Find where the given text appears and provide that cell's center as [x, y] coordinate. 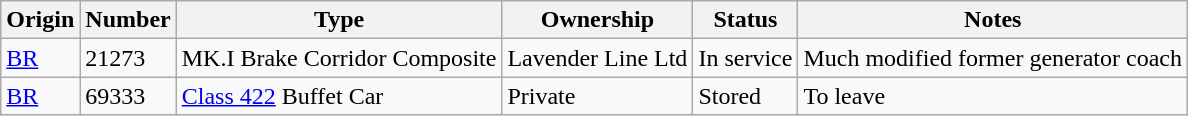
Private [598, 96]
Number [128, 20]
Stored [746, 96]
MK.I Brake Corridor Composite [339, 58]
21273 [128, 58]
Much modified former generator coach [993, 58]
Origin [40, 20]
In service [746, 58]
Type [339, 20]
Status [746, 20]
Notes [993, 20]
Lavender Line Ltd [598, 58]
Ownership [598, 20]
Class 422 Buffet Car [339, 96]
To leave [993, 96]
69333 [128, 96]
